Detect which cell encompasses the target text, then output its [x, y] center coordinate. 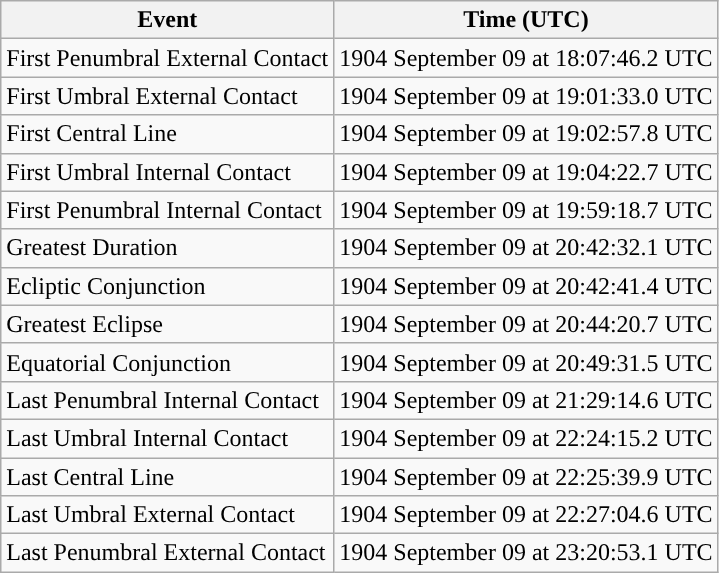
Event [168, 20]
Greatest Duration [168, 248]
Ecliptic Conjunction [168, 286]
Last Umbral Internal Contact [168, 438]
Equatorial Conjunction [168, 362]
Last Umbral External Contact [168, 515]
1904 September 09 at 20:42:32.1 UTC [526, 248]
1904 September 09 at 20:42:41.4 UTC [526, 286]
First Central Line [168, 134]
1904 September 09 at 19:59:18.7 UTC [526, 210]
First Penumbral External Contact [168, 58]
1904 September 09 at 21:29:14.6 UTC [526, 400]
1904 September 09 at 22:27:04.6 UTC [526, 515]
1904 September 09 at 22:25:39.9 UTC [526, 477]
1904 September 09 at 23:20:53.1 UTC [526, 553]
1904 September 09 at 19:02:57.8 UTC [526, 134]
First Penumbral Internal Contact [168, 210]
Last Penumbral Internal Contact [168, 400]
Last Penumbral External Contact [168, 553]
First Umbral External Contact [168, 96]
1904 September 09 at 19:01:33.0 UTC [526, 96]
First Umbral Internal Contact [168, 172]
Greatest Eclipse [168, 324]
Last Central Line [168, 477]
1904 September 09 at 20:44:20.7 UTC [526, 324]
Time (UTC) [526, 20]
1904 September 09 at 20:49:31.5 UTC [526, 362]
1904 September 09 at 19:04:22.7 UTC [526, 172]
1904 September 09 at 22:24:15.2 UTC [526, 438]
1904 September 09 at 18:07:46.2 UTC [526, 58]
